Capture the cell that displays the provided text and extract its [X, Y] central coordinate. 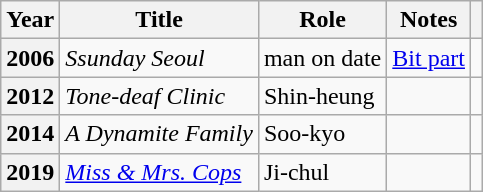
Shin-heung [322, 96]
A Dynamite Family [160, 134]
Ji-chul [322, 172]
Role [322, 20]
Tone-deaf Clinic [160, 96]
Notes [429, 20]
2006 [30, 58]
Title [160, 20]
Bit part [429, 58]
Ssunday Seoul [160, 58]
man on date [322, 58]
2014 [30, 134]
2019 [30, 172]
Year [30, 20]
Soo-kyo [322, 134]
Miss & Mrs. Cops [160, 172]
2012 [30, 96]
